Provide the [X, Y] coordinate of the cell's center where the given text is located.  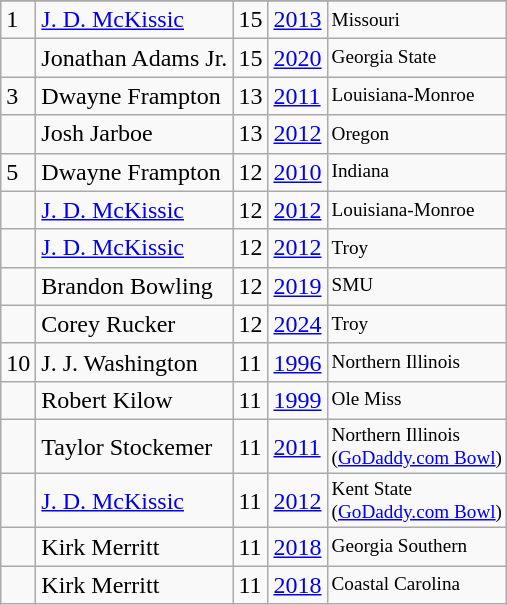
Missouri [417, 20]
Oregon [417, 134]
1996 [298, 362]
3 [18, 96]
2013 [298, 20]
J. J. Washington [134, 362]
Robert Kilow [134, 400]
Coastal Carolina [417, 585]
Georgia State [417, 58]
Northern Illinois(GoDaddy.com Bowl) [417, 446]
Northern Illinois [417, 362]
1999 [298, 400]
Georgia Southern [417, 547]
1 [18, 20]
Ole Miss [417, 400]
Josh Jarboe [134, 134]
Jonathan Adams Jr. [134, 58]
Corey Rucker [134, 324]
5 [18, 172]
SMU [417, 286]
10 [18, 362]
Brandon Bowling [134, 286]
2024 [298, 324]
Indiana [417, 172]
2020 [298, 58]
2019 [298, 286]
Kent State(GoDaddy.com Bowl) [417, 501]
Taylor Stockemer [134, 446]
2010 [298, 172]
